Search for the cell housing the specified text and yield its (X, Y) center coordinate. 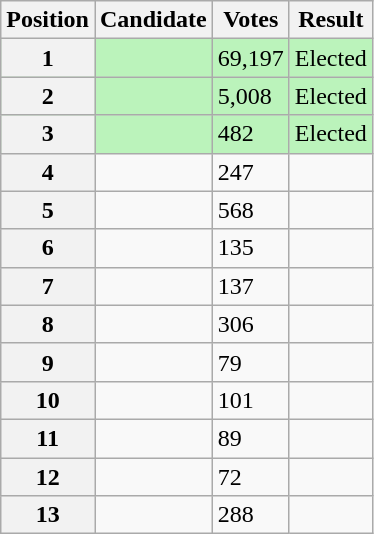
7 (48, 286)
Votes (250, 20)
11 (48, 438)
247 (250, 172)
79 (250, 362)
101 (250, 400)
Candidate (153, 20)
10 (48, 400)
288 (250, 515)
482 (250, 134)
12 (48, 477)
89 (250, 438)
1 (48, 58)
306 (250, 324)
69,197 (250, 58)
Result (330, 20)
5 (48, 210)
137 (250, 286)
72 (250, 477)
6 (48, 248)
135 (250, 248)
13 (48, 515)
3 (48, 134)
568 (250, 210)
Position (48, 20)
4 (48, 172)
2 (48, 96)
8 (48, 324)
9 (48, 362)
5,008 (250, 96)
